Detect which cell encompasses the target text, then output its [x, y] center coordinate. 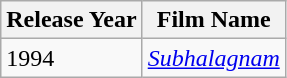
Film Name [214, 20]
Release Year [72, 20]
1994 [72, 58]
Subhalagnam [214, 58]
